Extract the (X, Y) coordinate from the center of the cell holding the provided text.  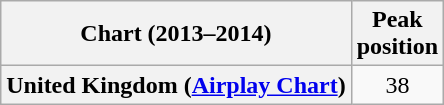
38 (397, 85)
Chart (2013–2014) (176, 34)
Peakposition (397, 34)
United Kingdom (Airplay Chart) (176, 85)
